From the cell containing the given text, extract its center point as (x, y) coordinate. 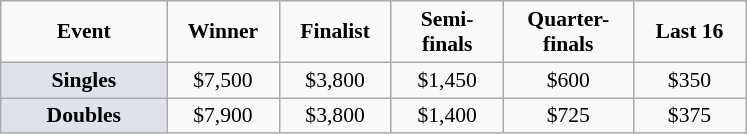
Winner (223, 32)
Semi-finals (447, 32)
$1,450 (447, 80)
Event (84, 32)
$1,400 (447, 116)
Quarter-finals (568, 32)
$7,500 (223, 80)
$600 (568, 80)
$7,900 (223, 116)
$375 (689, 116)
Finalist (335, 32)
$350 (689, 80)
Last 16 (689, 32)
$725 (568, 116)
Singles (84, 80)
Doubles (84, 116)
